Return the [X, Y] coordinate for the center point of the cell that contains the specified text.  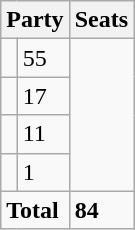
84 [101, 210]
Total [35, 210]
Party [35, 20]
Seats [101, 20]
1 [43, 172]
55 [43, 58]
11 [43, 134]
17 [43, 96]
